Provide the (X, Y) coordinate of the cell's center where the given text is located.  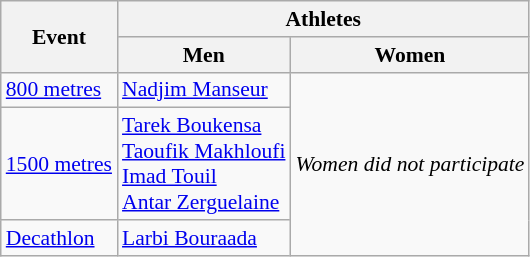
Event (59, 36)
Tarek Boukensa Taoufik Makhloufi Imad Touil Antar Zerguelaine (204, 164)
Women (410, 55)
Larbi Bouraada (204, 238)
800 metres (59, 90)
1500 metres (59, 164)
Decathlon (59, 238)
Women did not participate (410, 164)
Athletes (323, 19)
Men (204, 55)
Nadjim Manseur (204, 90)
